Return (x, y) of the center of cell containing provided text 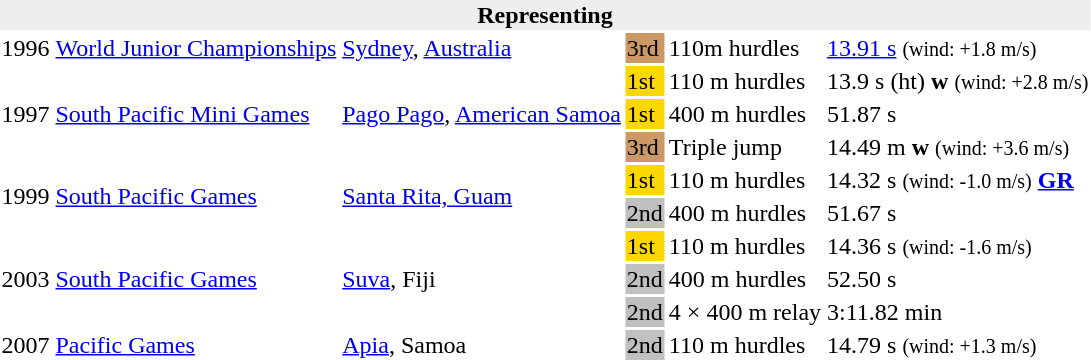
14.49 m w (wind: +3.6 m/s) (958, 147)
South Pacific Mini Games (196, 114)
51.67 s (958, 213)
13.9 s (ht) w (wind: +2.8 m/s) (958, 81)
2007 (26, 345)
Representing (545, 15)
3:11.82 min (958, 312)
World Junior Championships (196, 48)
Suva, Fiji (482, 279)
Pacific Games (196, 345)
110m hurdles (744, 48)
1999 (26, 196)
1997 (26, 114)
14.79 s (wind: +1.3 m/s) (958, 345)
4 × 400 m relay (744, 312)
14.36 s (wind: -1.6 m/s) (958, 246)
2003 (26, 279)
Pago Pago, American Samoa (482, 114)
Apia, Samoa (482, 345)
52.50 s (958, 279)
13.91 s (wind: +1.8 m/s) (958, 48)
Sydney, Australia (482, 48)
1996 (26, 48)
Santa Rita, Guam (482, 196)
Triple jump (744, 147)
14.32 s (wind: -1.0 m/s) GR (958, 180)
51.87 s (958, 114)
